Capture the cell that displays the provided text and extract its (x, y) central coordinate. 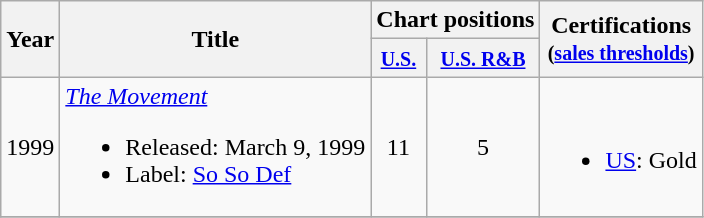
Year (30, 39)
U.S. R&B (483, 58)
11 (398, 147)
1999 (30, 147)
Chart positions (456, 20)
Certifications(sales thresholds) (621, 39)
US: Gold (621, 147)
Title (216, 39)
The MovementReleased: March 9, 1999Label: So So Def (216, 147)
U.S. (398, 58)
5 (483, 147)
